Find where the given text appears and provide that cell's center as (X, Y) coordinate. 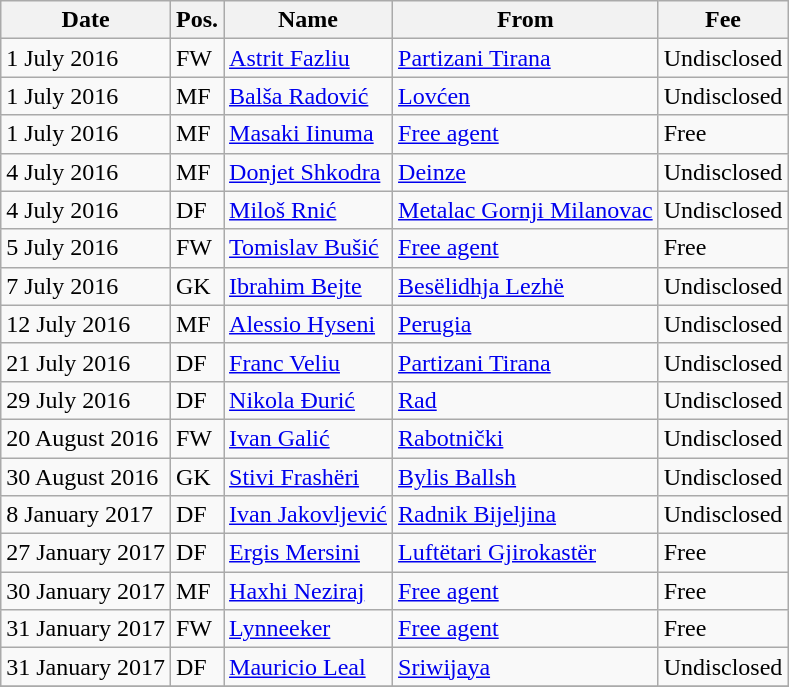
Ivan Galić (308, 438)
Rabotnički (526, 438)
Ergis Mersini (308, 553)
Date (86, 20)
8 January 2017 (86, 515)
30 August 2016 (86, 477)
Sriwijaya (526, 667)
Miloš Rnić (308, 210)
Nikola Đurić (308, 400)
Perugia (526, 324)
Ivan Jakovljević (308, 515)
Alessio Hyseni (308, 324)
Haxhi Neziraj (308, 591)
Radnik Bijeljina (526, 515)
Balša Radović (308, 96)
Tomislav Bušić (308, 248)
27 January 2017 (86, 553)
Lynneeker (308, 629)
Franc Veliu (308, 362)
20 August 2016 (86, 438)
Stivi Frashëri (308, 477)
5 July 2016 (86, 248)
Masaki Iinuma (308, 134)
Lovćen (526, 96)
From (526, 20)
Ibrahim Bejte (308, 286)
Donjet Shkodra (308, 172)
Besëlidhja Lezhë (526, 286)
Luftëtari Gjirokastër (526, 553)
Name (308, 20)
Mauricio Leal (308, 667)
Astrit Fazliu (308, 58)
12 July 2016 (86, 324)
7 July 2016 (86, 286)
Fee (723, 20)
Rad (526, 400)
21 July 2016 (86, 362)
Metalac Gornji Milanovac (526, 210)
Bylis Ballsh (526, 477)
30 January 2017 (86, 591)
Deinze (526, 172)
29 July 2016 (86, 400)
Pos. (196, 20)
